Locate the cell with the specified text and output its (x, y) center coordinate. 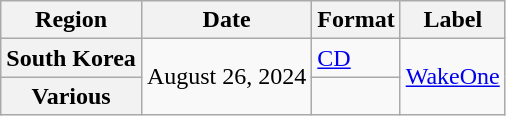
WakeOne (452, 77)
Label (452, 20)
Date (226, 20)
August 26, 2024 (226, 77)
South Korea (72, 58)
Various (72, 96)
Format (356, 20)
Region (72, 20)
CD (356, 58)
